Detect which cell encompasses the target text, then output its (x, y) center coordinate. 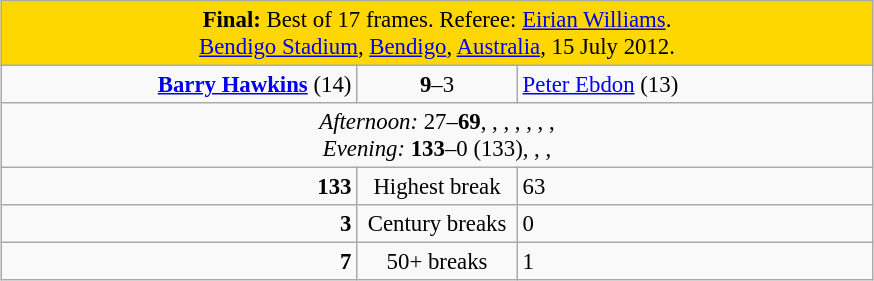
63 (695, 187)
133 (179, 187)
Peter Ebdon (13) (695, 85)
1 (695, 262)
Century breaks (438, 224)
50+ breaks (438, 262)
Final: Best of 17 frames. Referee: Eirian Williams.Bendigo Stadium, Bendigo, Australia, 15 July 2012. (437, 34)
Barry Hawkins (14) (179, 85)
Highest break (438, 187)
3 (179, 224)
7 (179, 262)
9–3 (438, 85)
Afternoon: 27–69, , , , , , , Evening: 133–0 (133), , , (437, 136)
0 (695, 224)
